Extract the (x, y) coordinate from the center of the cell holding the provided text.  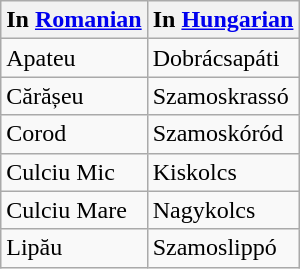
Culciu Mare (74, 210)
Szamoslippó (223, 248)
Culciu Mic (74, 172)
Lipău (74, 248)
Nagykolcs (223, 210)
In Hungarian (223, 20)
Corod (74, 134)
In Romanian (74, 20)
Apateu (74, 58)
Kiskolcs (223, 172)
Szamoskóród (223, 134)
Cărășeu (74, 96)
Dobrácsapáti (223, 58)
Szamoskrassó (223, 96)
